Pinpoint the cell where the given text exists, returning its [X, Y] midpoint coordinate. 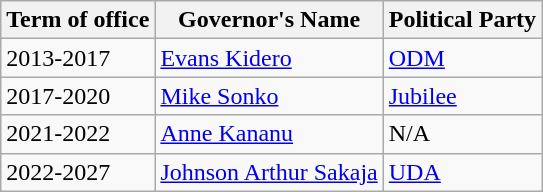
2017-2020 [78, 96]
2022-2027 [78, 172]
UDA [462, 172]
Mike Sonko [269, 96]
N/A [462, 134]
Johnson Arthur Sakaja [269, 172]
Governor's Name [269, 20]
Evans Kidero [269, 58]
ODM [462, 58]
Term of office [78, 20]
2021-2022 [78, 134]
Anne Kananu [269, 134]
Political Party [462, 20]
2013-2017 [78, 58]
Jubilee [462, 96]
